Pinpoint the cell where the given text exists, returning its (x, y) midpoint coordinate. 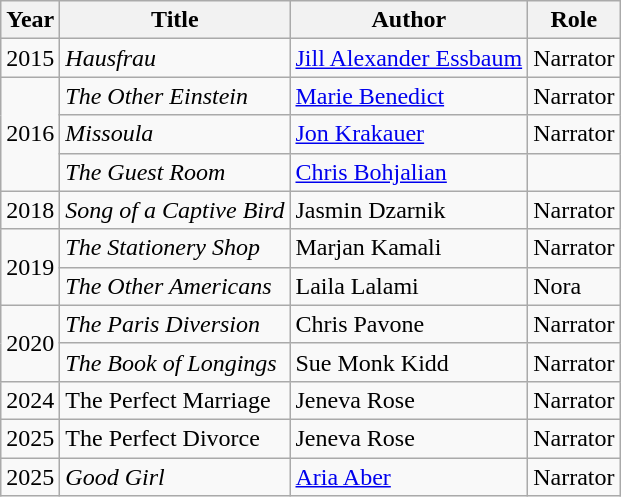
Laila Lalami (409, 286)
Marjan Kamali (409, 248)
2024 (30, 400)
Jill Alexander Essbaum (409, 58)
2018 (30, 210)
Chris Pavone (409, 324)
Year (30, 20)
The Stationery Shop (175, 248)
Song of a Captive Bird (175, 210)
Author (409, 20)
Hausfrau (175, 58)
Chris Bohjalian (409, 172)
The Other Americans (175, 286)
Title (175, 20)
2015 (30, 58)
Marie Benedict (409, 96)
Aria Aber (409, 477)
The Guest Room (175, 172)
Good Girl (175, 477)
Role (574, 20)
The Paris Diversion (175, 324)
Jon Krakauer (409, 134)
The Book of Longings (175, 362)
The Perfect Divorce (175, 438)
2016 (30, 134)
Sue Monk Kidd (409, 362)
The Other Einstein (175, 96)
2019 (30, 267)
The Perfect Marriage (175, 400)
Jasmin Dzarnik (409, 210)
Missoula (175, 134)
Nora (574, 286)
2020 (30, 343)
